Identify which cell holds the provided text, then report its [x, y] central coordinate. 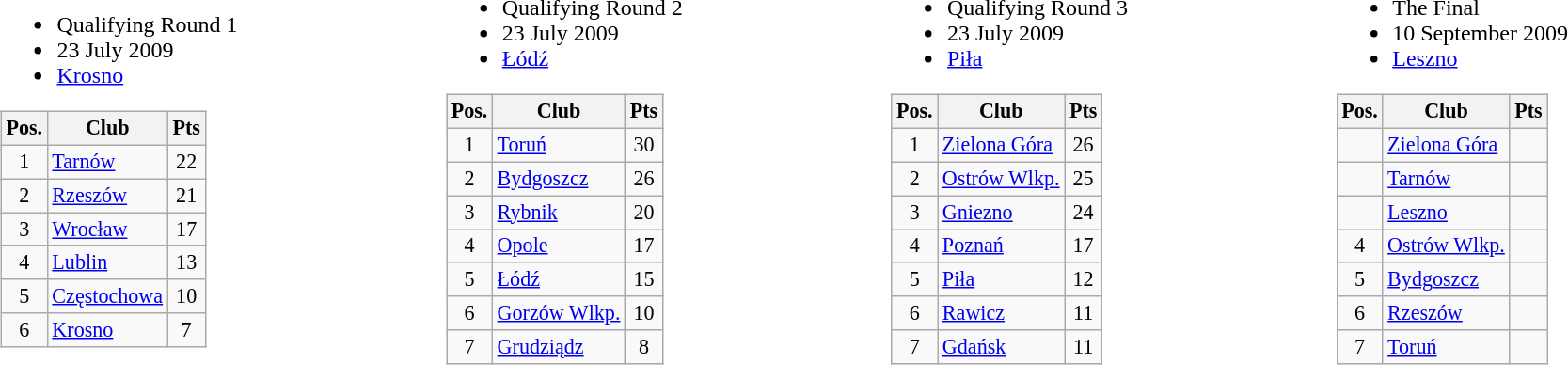
Poznań [1001, 246]
24 [1084, 213]
20 [644, 213]
21 [186, 196]
Gorzów Wlkp. [559, 313]
Gniezno [1001, 213]
15 [644, 279]
13 [186, 262]
30 [644, 145]
Krosno [107, 330]
22 [186, 162]
Gdańsk [1001, 347]
12 [1084, 279]
Grudziądz [559, 347]
Lublin [107, 262]
Rawicz [1001, 313]
25 [1084, 179]
Łódź [559, 279]
Częstochowa [107, 296]
Leszno [1447, 213]
Opole [559, 246]
Rybnik [559, 213]
8 [644, 347]
Wrocław [107, 230]
Piła [1001, 279]
